Scan for the cell matching the given text and deliver its [x, y] coordinate at center. 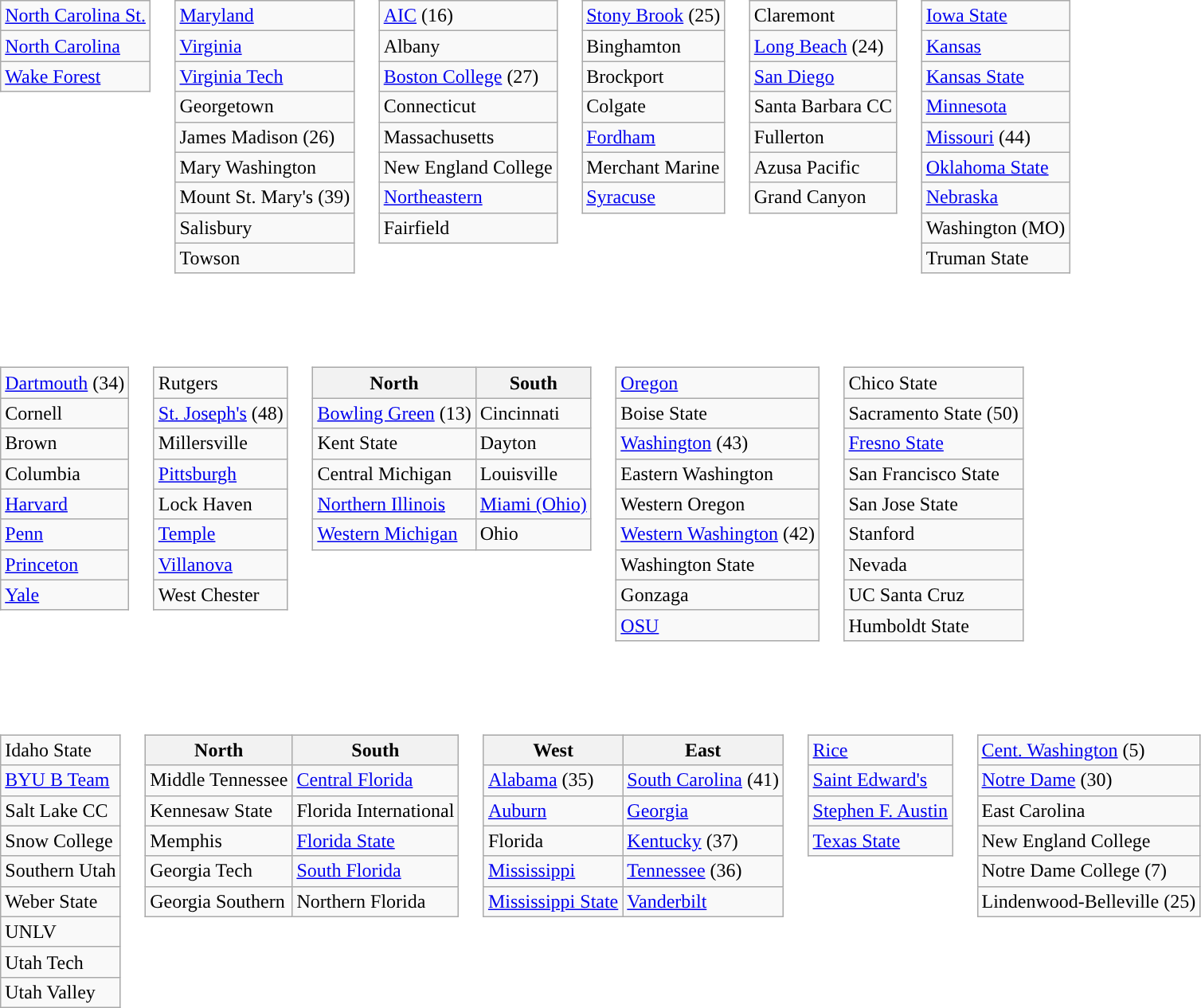
Northern Florida [376, 901]
Fordham [653, 137]
Claremont [823, 16]
Chico State [933, 383]
Bowling Green (13) [394, 413]
Penn [65, 534]
Florida State [376, 841]
Washington State [718, 565]
Oregon [718, 383]
Fairfield [468, 228]
Binghamton [653, 46]
San Diego [823, 76]
San Francisco State [933, 474]
Louisville [534, 474]
Kent State [394, 443]
Florida International [376, 811]
Cent. Washington (5) [1089, 750]
Harvard [65, 504]
Georgetown [264, 107]
Dartmouth (34) [65, 383]
Merchant Marine [653, 167]
Fresno State [933, 443]
Virginia [264, 46]
Azusa Pacific [823, 167]
Auburn [553, 811]
East [703, 750]
Notre Dame (30) [1089, 780]
Brown [65, 443]
West Chester [221, 595]
Utah Tech [61, 962]
BYU B Team [61, 780]
Pittsburgh [221, 474]
San Jose State [933, 504]
Columbia [65, 474]
Boston College (27) [468, 76]
Salisbury [264, 228]
Western Michigan [394, 534]
Alabama (35) [553, 780]
East Carolina [1089, 811]
Humboldt State [933, 625]
Georgia Southern [219, 901]
Virginia Tech [264, 76]
North Carolina [76, 46]
Mississippi [553, 871]
Snow College [61, 841]
Kennesaw State [219, 811]
Princeton [65, 565]
Notre Dame College (7) [1089, 871]
UNLV [61, 932]
Central Florida [376, 780]
Rutgers [221, 383]
AIC (16) [468, 16]
Stephen F. Austin [880, 811]
Cincinnati [534, 413]
Saint Edward's [880, 780]
Nebraska [996, 197]
Boise State [718, 413]
West [553, 750]
Syracuse [653, 197]
Mount St. Mary's (39) [264, 197]
Stony Brook (25) [653, 16]
Lindenwood-Belleville (25) [1089, 901]
Wake Forest [76, 76]
Albany [468, 46]
Villanova [221, 565]
South Carolina (41) [703, 780]
Memphis [219, 841]
Rutgers St. Joseph's (48) Millersville Pittsburgh Lock Haven Temple Villanova West Chester [231, 494]
Kentucky (37) [703, 841]
James Madison (26) [264, 137]
Weber State [61, 901]
Dayton [534, 443]
Western Oregon [718, 504]
Texas State [880, 841]
Missouri (44) [996, 137]
Western Washington (42) [718, 534]
Stanford [933, 534]
Rice [880, 750]
Chico State Sacramento State (50) Fresno State San Francisco State San Jose State Stanford Nevada UC Santa Cruz Humboldt State [943, 494]
Fullerton [823, 137]
Salt Lake CC [61, 811]
Maryland [264, 16]
South Florida [376, 871]
Kansas State [996, 76]
North Carolina St. [76, 16]
Utah Valley [61, 992]
Florida [553, 841]
North South Bowling Green (13) Cincinnati Kent State Dayton Central Michigan Louisville Northern Illinois Miami (Ohio) Western Michigan Ohio [462, 494]
Washington (43) [718, 443]
Connecticut [468, 107]
Towson [264, 258]
Gonzaga [718, 595]
Northeastern [468, 197]
Oklahoma State [996, 167]
Middle Tennessee [219, 780]
OSU [718, 625]
Massachusetts [468, 137]
St. Joseph's (48) [221, 413]
Yale [65, 595]
Kansas [996, 46]
Truman State [996, 258]
Sacramento State (50) [933, 413]
Tennessee (36) [703, 871]
Brockport [653, 76]
Cornell [65, 413]
Temple [221, 534]
Georgia Tech [219, 871]
UC Santa Cruz [933, 595]
Northern Illinois [394, 504]
Oregon Boise State Washington (43) Eastern Washington Western Oregon Western Washington (42) Washington State Gonzaga OSU [728, 494]
Mary Washington [264, 167]
Ohio [534, 534]
Vanderbilt [703, 901]
Georgia [703, 811]
Eastern Washington [718, 474]
Iowa State [996, 16]
Lock Haven [221, 504]
Grand Canyon [823, 197]
Nevada [933, 565]
Colgate [653, 107]
Long Beach (24) [823, 46]
Miami (Ohio) [534, 504]
Idaho State [61, 750]
Santa Barbara CC [823, 107]
Washington (MO) [996, 228]
Mississippi State [553, 901]
Millersville [221, 443]
Central Michigan [394, 474]
Southern Utah [61, 871]
Minnesota [996, 107]
